Find where the given text appears and provide that cell's center as [x, y] coordinate. 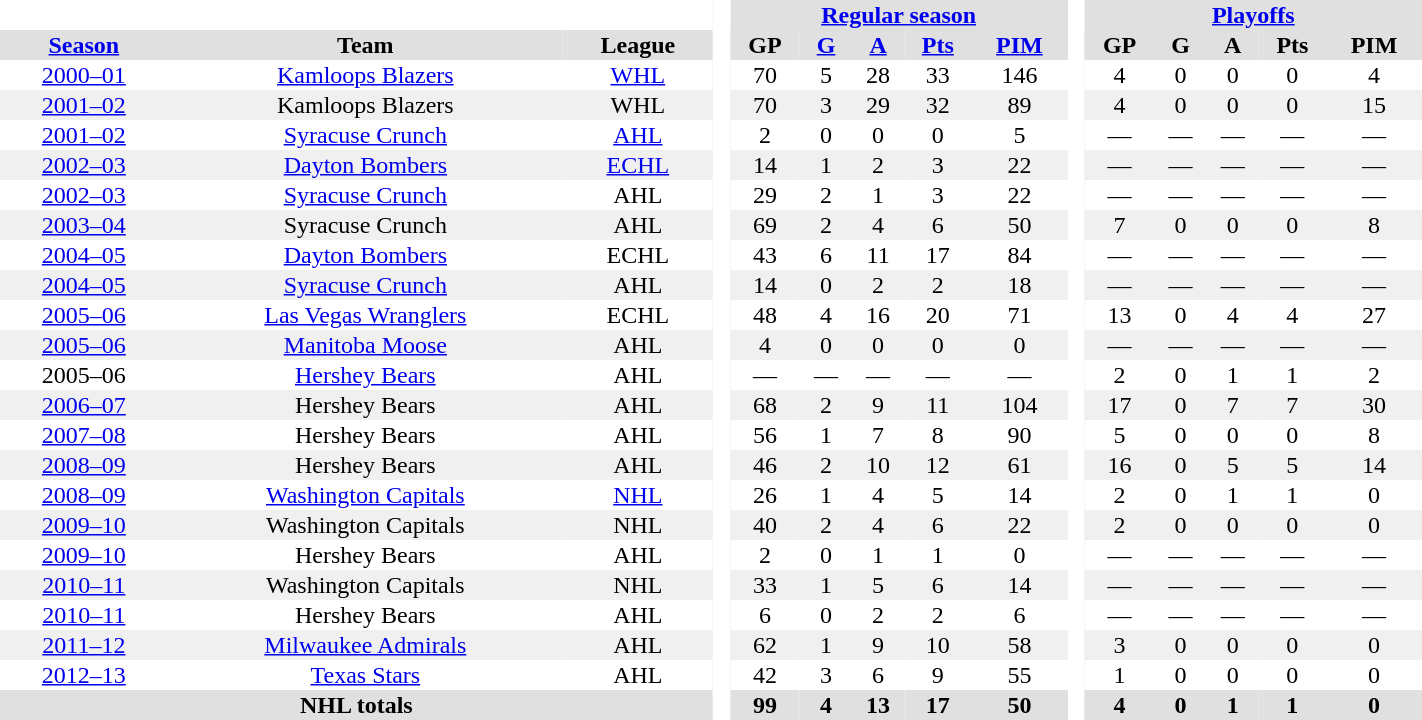
146 [1020, 75]
90 [1020, 435]
104 [1020, 405]
2012–13 [84, 675]
Texas Stars [366, 675]
Milwaukee Admirals [366, 645]
43 [765, 255]
Las Vegas Wranglers [366, 315]
2000–01 [84, 75]
2011–12 [84, 645]
League [638, 45]
Team [366, 45]
2006–07 [84, 405]
89 [1020, 105]
46 [765, 465]
15 [1374, 105]
56 [765, 435]
20 [938, 315]
27 [1374, 315]
Regular season [898, 15]
48 [765, 315]
99 [765, 705]
28 [878, 75]
2003–04 [84, 225]
42 [765, 675]
40 [765, 525]
58 [1020, 645]
12 [938, 465]
71 [1020, 315]
68 [765, 405]
84 [1020, 255]
Season [84, 45]
32 [938, 105]
30 [1374, 405]
61 [1020, 465]
Manitoba Moose [366, 345]
62 [765, 645]
69 [765, 225]
18 [1020, 285]
NHL totals [356, 705]
2007–08 [84, 435]
55 [1020, 675]
26 [765, 495]
Playoffs [1254, 15]
